For the text-containing cell, return its midpoint in [X, Y] coordinate format. 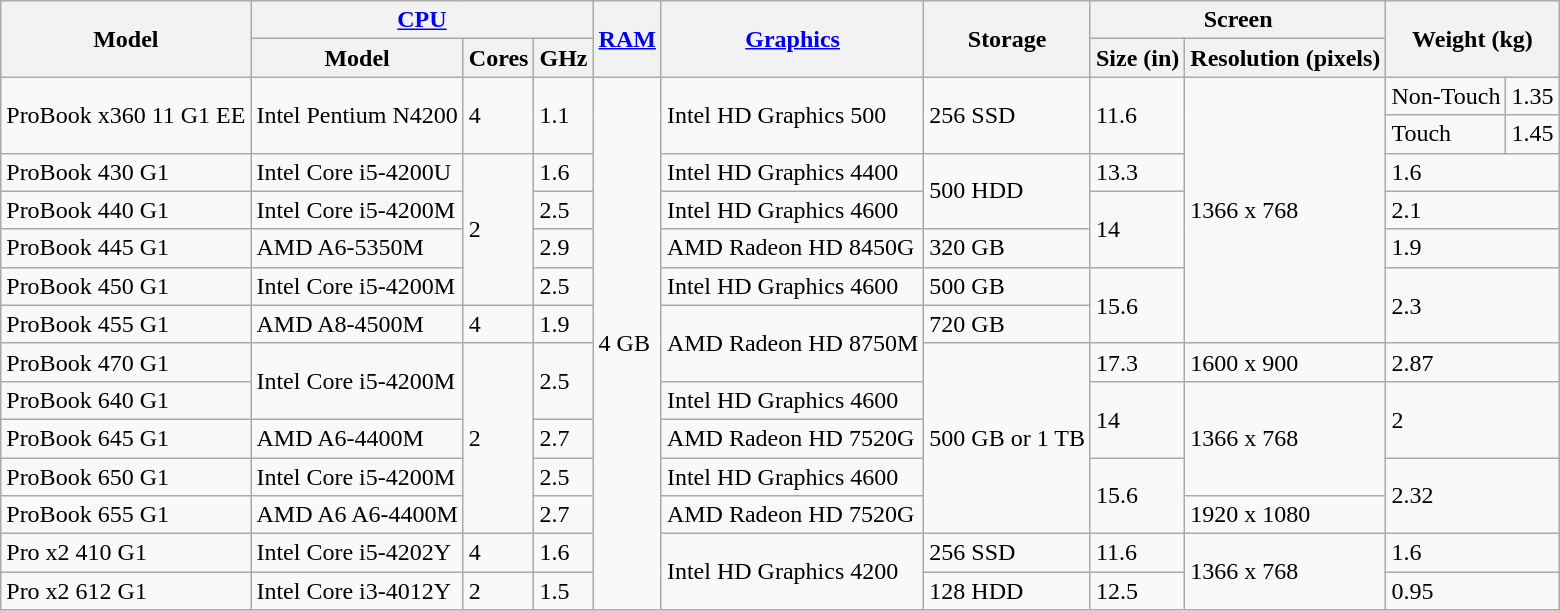
ProBook x360 11 G1 EE [126, 115]
Pro x2 410 G1 [126, 553]
ProBook 645 G1 [126, 438]
AMD A6 A6-4400M [357, 515]
Screen [1238, 20]
Graphics [792, 39]
Intel HD Graphics 4400 [792, 172]
Intel HD Graphics 4200 [792, 572]
ProBook 455 G1 [126, 324]
ProBook 450 G1 [126, 286]
Intel HD Graphics 500 [792, 115]
2.9 [564, 248]
500 GB or 1 TB [1008, 438]
Touch [1446, 134]
RAM [627, 39]
1.1 [564, 115]
Cores [498, 58]
720 GB [1008, 324]
2.1 [1472, 210]
Pro x2 612 G1 [126, 591]
13.3 [1137, 172]
ProBook 470 G1 [126, 362]
500 HDD [1008, 191]
1.35 [1532, 96]
128 HDD [1008, 591]
Size (in) [1137, 58]
4 GB [627, 344]
2.3 [1472, 305]
AMD A6-4400M [357, 438]
1.45 [1532, 134]
12.5 [1137, 591]
17.3 [1137, 362]
ProBook 445 G1 [126, 248]
Non-Touch [1446, 96]
Intel Pentium N4200 [357, 115]
Storage [1008, 39]
AMD Radeon HD 8750M [792, 343]
2.32 [1472, 496]
320 GB [1008, 248]
2.87 [1472, 362]
Intel Core i5-4202Y [357, 553]
1600 x 900 [1286, 362]
ProBook 440 G1 [126, 210]
ProBook 655 G1 [126, 515]
CPU [422, 20]
Weight (kg) [1472, 39]
GHz [564, 58]
AMD Radeon HD 8450G [792, 248]
AMD A6-5350M [357, 248]
AMD A8-4500M [357, 324]
ProBook 640 G1 [126, 400]
Resolution (pixels) [1286, 58]
ProBook 650 G1 [126, 477]
Intel Core i5-4200U [357, 172]
ProBook 430 G1 [126, 172]
1920 x 1080 [1286, 515]
1.5 [564, 591]
500 GB [1008, 286]
0.95 [1472, 591]
Intel Core i3-4012Y [357, 591]
